Return the (X, Y) coordinate for the center point of the cell that contains the specified text.  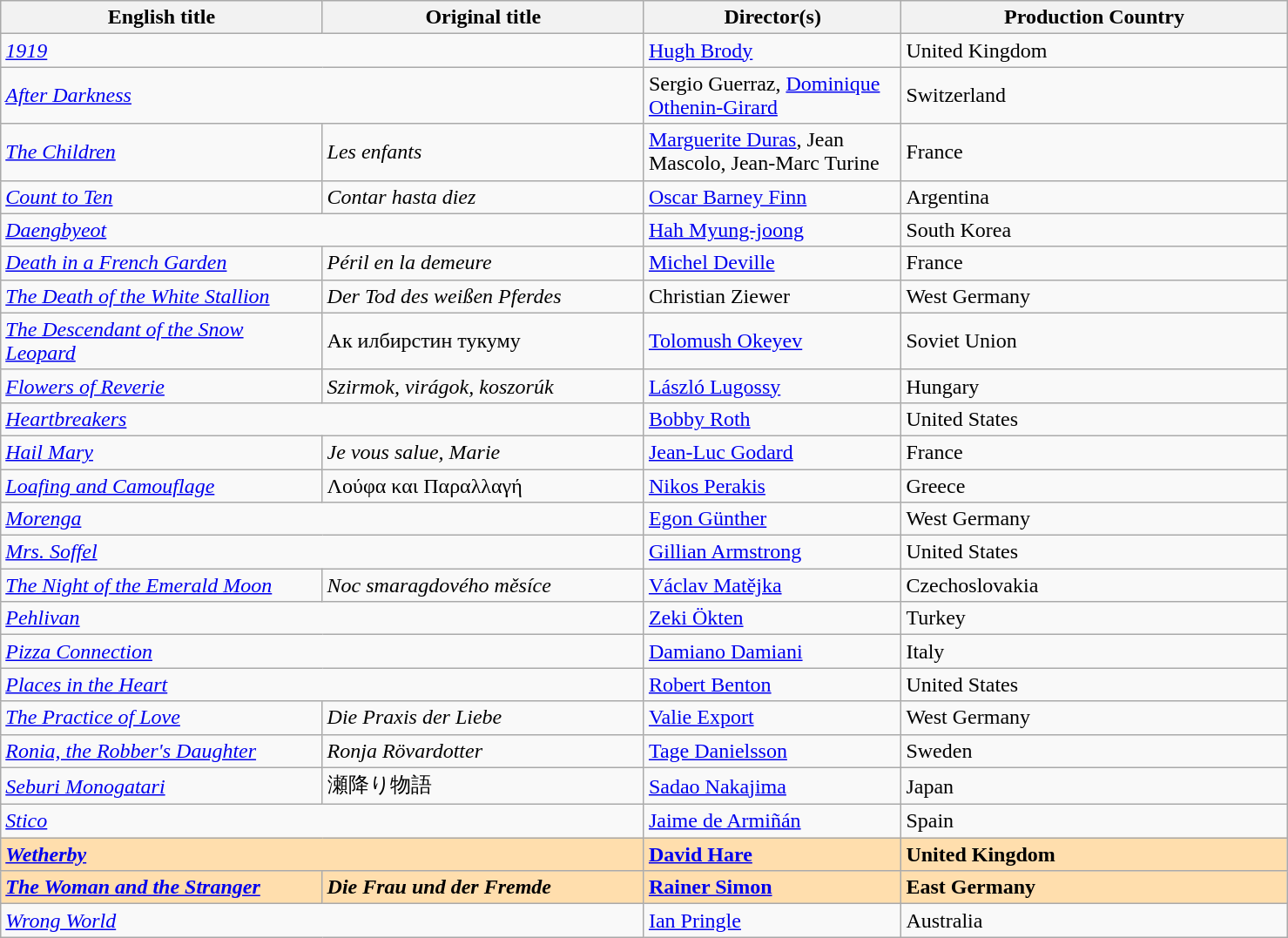
Egon Günther (772, 519)
Bobby Roth (772, 419)
Szirmok, virágok, koszorúk (482, 386)
David Hare (772, 854)
Hugh Brody (772, 51)
瀬降り物語 (482, 786)
Original title (482, 17)
Soviet Union (1094, 341)
Daengbyeot (322, 230)
Sergio Guerraz, Dominique Othenin-Girard (772, 96)
Count to Ten (162, 197)
Sadao Nakajima (772, 786)
Hungary (1094, 386)
The Children (162, 152)
The Practice of Love (162, 718)
The Woman and the Stranger (162, 887)
Switzerland (1094, 96)
Der Tod des weißen Pferdes (482, 296)
Turkey (1094, 618)
Jean-Luc Godard (772, 452)
Mrs. Soffel (322, 552)
Production Country (1094, 17)
Valie Export (772, 718)
Pizza Connection (322, 651)
Λούφα και Παραλλαγή (482, 485)
Death in a French Garden (162, 263)
Morenga (322, 519)
Australia (1094, 921)
Wrong World (322, 921)
Director(s) (772, 17)
Damiano Damiani (772, 651)
South Korea (1094, 230)
Pehlivan (322, 618)
Rainer Simon (772, 887)
Sweden (1094, 751)
Robert Benton (772, 685)
Contar hasta diez (482, 197)
After Darkness (322, 96)
The Descendant of the Snow Leopard (162, 341)
Die Praxis der Liebe (482, 718)
Péril en la demeure (482, 263)
Italy (1094, 651)
Ак илбирстин тукуму (482, 341)
Ian Pringle (772, 921)
The Death of the White Stallion (162, 296)
Je vous salue, Marie (482, 452)
Die Frau und der Fremde (482, 887)
Greece (1094, 485)
Flowers of Reverie (162, 386)
Marguerite Duras, Jean Mascolo, Jean-Marc Turine (772, 152)
Zeki Ökten (772, 618)
Spain (1094, 821)
Nikos Perakis (772, 485)
East Germany (1094, 887)
Tage Danielsson (772, 751)
Czechoslovakia (1094, 585)
Loafing and Camouflage (162, 485)
Oscar Barney Finn (772, 197)
Stico (322, 821)
Gillian Armstrong (772, 552)
Seburi Monogatari (162, 786)
Noc smaragdového měsíce (482, 585)
Ronia, the Robber's Daughter (162, 751)
Hah Myung-joong (772, 230)
The Night of the Emerald Moon (162, 585)
Heartbreakers (322, 419)
English title (162, 17)
Ronja Rövardotter (482, 751)
Hail Mary (162, 452)
Václav Matějka (772, 585)
Michel Deville (772, 263)
Argentina (1094, 197)
Places in the Heart (322, 685)
László Lugossy (772, 386)
Jaime de Armiñán (772, 821)
Wetherby (322, 854)
1919 (322, 51)
Christian Ziewer (772, 296)
Japan (1094, 786)
Les enfants (482, 152)
Tolomush Okeyev (772, 341)
